Determine the (X, Y) coordinate at the center of the cell enclosing the given text.  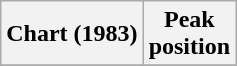
Chart (1983) (72, 34)
Peakposition (189, 34)
